From the cell containing the given text, extract its center point as (X, Y) coordinate. 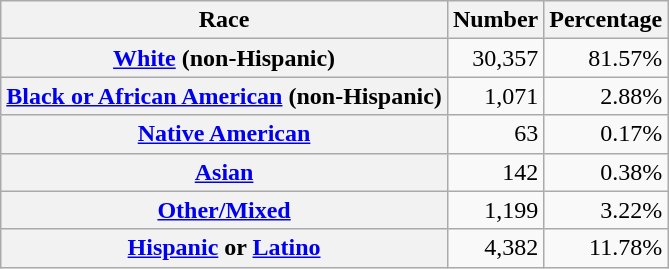
3.22% (606, 210)
Race (224, 20)
11.78% (606, 248)
81.57% (606, 58)
63 (495, 134)
Other/Mixed (224, 210)
Percentage (606, 20)
Black or African American (non-Hispanic) (224, 96)
Asian (224, 172)
2.88% (606, 96)
Native American (224, 134)
0.38% (606, 172)
Number (495, 20)
0.17% (606, 134)
1,071 (495, 96)
4,382 (495, 248)
Hispanic or Latino (224, 248)
1,199 (495, 210)
White (non-Hispanic) (224, 58)
142 (495, 172)
30,357 (495, 58)
